Provide the [x, y] coordinate of the cell's center where the given text is located.  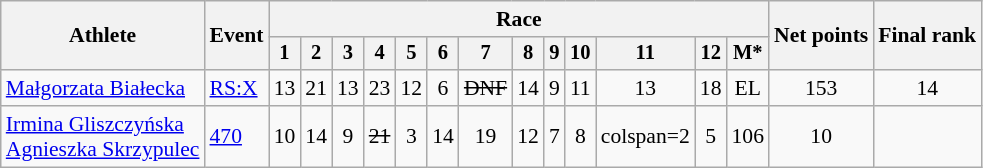
4 [380, 54]
106 [748, 136]
23 [380, 88]
Małgorzata Białecka [103, 88]
Event [236, 36]
1 [285, 54]
EL [748, 88]
Net points [821, 36]
19 [486, 136]
Race [519, 19]
2 [316, 54]
RS:X [236, 88]
Irmina GliszczyńskaAgnieszka Skrzypulec [103, 136]
470 [236, 136]
DNF [486, 88]
colspan=2 [646, 136]
Athlete [103, 36]
18 [711, 88]
Final rank [927, 36]
M* [748, 54]
153 [821, 88]
